Determine the (x, y) coordinate at the center of the cell enclosing the given text.  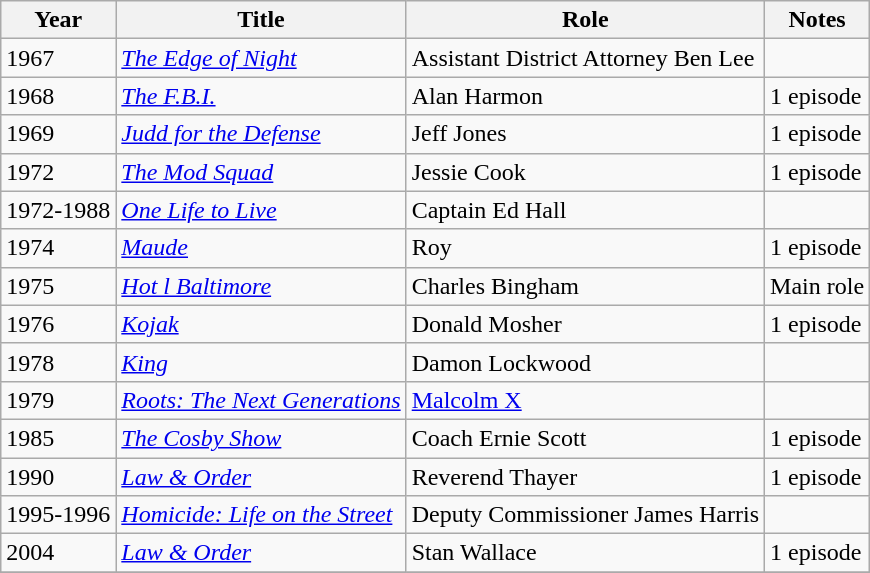
Judd for the Defense (261, 134)
Captain Ed Hall (585, 210)
Charles Bingham (585, 286)
Homicide: Life on the Street (261, 515)
Stan Wallace (585, 553)
Maude (261, 248)
1972-1988 (58, 210)
1969 (58, 134)
1967 (58, 58)
1974 (58, 248)
Assistant District Attorney Ben Lee (585, 58)
Coach Ernie Scott (585, 438)
Notes (818, 20)
Hot l Baltimore (261, 286)
Jeff Jones (585, 134)
1978 (58, 362)
Kojak (261, 324)
Roots: The Next Generations (261, 400)
Malcolm X (585, 400)
Donald Mosher (585, 324)
Role (585, 20)
Alan Harmon (585, 96)
King (261, 362)
2004 (58, 553)
1972 (58, 172)
Deputy Commissioner James Harris (585, 515)
Damon Lockwood (585, 362)
The Edge of Night (261, 58)
The F.B.I. (261, 96)
Roy (585, 248)
Main role (818, 286)
Reverend Thayer (585, 477)
The Cosby Show (261, 438)
Year (58, 20)
One Life to Live (261, 210)
1979 (58, 400)
The Mod Squad (261, 172)
1975 (58, 286)
1995-1996 (58, 515)
1985 (58, 438)
Jessie Cook (585, 172)
1968 (58, 96)
Title (261, 20)
1976 (58, 324)
1990 (58, 477)
